Determine the [x, y] coordinate at the center of the cell enclosing the given text.  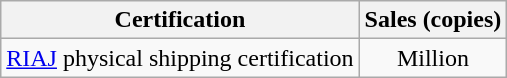
RIAJ physical shipping certification [180, 58]
Sales (copies) [433, 20]
Certification [180, 20]
Million [433, 58]
